Provide the [X, Y] coordinate of the cell's center where the given text is located.  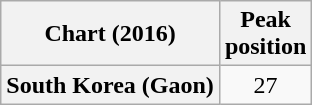
Peakposition [265, 34]
27 [265, 85]
Chart (2016) [110, 34]
South Korea (Gaon) [110, 85]
